Search for the cell housing the specified text and yield its (x, y) center coordinate. 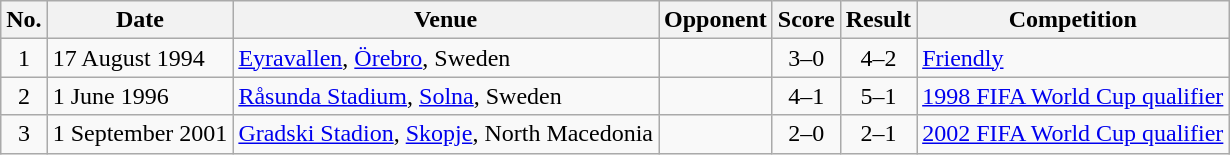
2–0 (806, 134)
1 September 2001 (140, 134)
2–1 (878, 134)
Eyravallen, Örebro, Sweden (446, 58)
3 (24, 134)
Competition (1073, 20)
Friendly (1073, 58)
4–1 (806, 96)
5–1 (878, 96)
Result (878, 20)
Venue (446, 20)
Score (806, 20)
1998 FIFA World Cup qualifier (1073, 96)
2 (24, 96)
3–0 (806, 58)
No. (24, 20)
Gradski Stadion, Skopje, North Macedonia (446, 134)
2002 FIFA World Cup qualifier (1073, 134)
Opponent (716, 20)
17 August 1994 (140, 58)
Råsunda Stadium, Solna, Sweden (446, 96)
Date (140, 20)
1 June 1996 (140, 96)
4–2 (878, 58)
1 (24, 58)
